Return the (x, y) coordinate for the center point of the cell that contains the specified text.  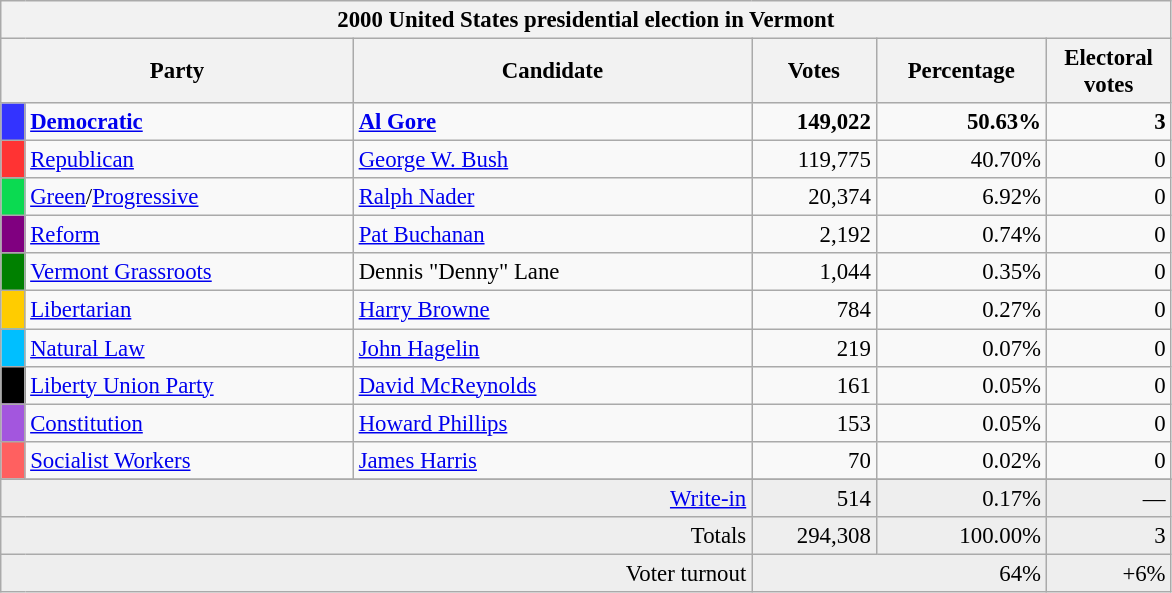
40.70% (961, 160)
Voter turnout (376, 573)
100.00% (961, 536)
20,374 (814, 197)
161 (814, 385)
784 (814, 310)
64% (900, 573)
2,192 (814, 235)
219 (814, 348)
John Hagelin (552, 348)
Dennis "Denny" Lane (552, 273)
Green/Progressive (189, 197)
Votes (814, 72)
153 (814, 423)
Constitution (189, 423)
70 (814, 460)
514 (814, 498)
David McReynolds (552, 385)
Ralph Nader (552, 197)
50.63% (961, 122)
Electoral votes (1108, 72)
149,022 (814, 122)
James Harris (552, 460)
119,775 (814, 160)
— (1108, 498)
Pat Buchanan (552, 235)
+6% (1108, 573)
Al Gore (552, 122)
Socialist Workers (189, 460)
George W. Bush (552, 160)
0.17% (961, 498)
0.27% (961, 310)
0.02% (961, 460)
Reform (189, 235)
Write-in (376, 498)
0.35% (961, 273)
Republican (189, 160)
1,044 (814, 273)
0.74% (961, 235)
Harry Browne (552, 310)
Howard Phillips (552, 423)
Vermont Grassroots (189, 273)
294,308 (814, 536)
0.07% (961, 348)
2000 United States presidential election in Vermont (586, 20)
6.92% (961, 197)
Democratic (189, 122)
Percentage (961, 72)
Party (178, 72)
Totals (376, 536)
Liberty Union Party (189, 385)
Libertarian (189, 310)
Natural Law (189, 348)
Candidate (552, 72)
